Determine the [X, Y] coordinate at the center of the cell enclosing the given text.  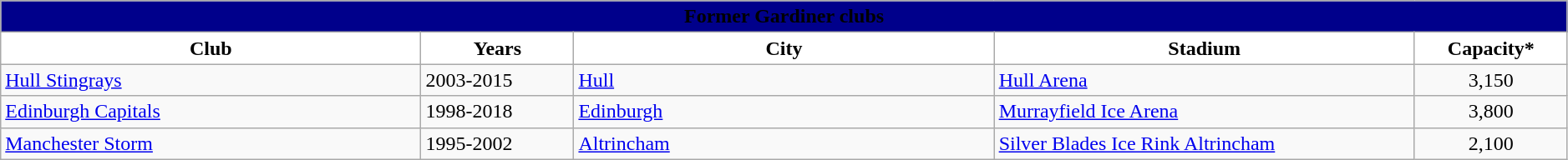
Capacity* [1490, 48]
Manchester Storm [211, 143]
Hull [784, 80]
Hull Stingrays [211, 80]
1995-2002 [498, 143]
Edinburgh Capitals [211, 112]
Altrincham [784, 143]
3,800 [1490, 112]
Hull Arena [1205, 80]
Former Gardiner clubs [784, 17]
1998-2018 [498, 112]
Silver Blades Ice Rink Altrincham [1205, 143]
Stadium [1205, 48]
2,100 [1490, 143]
Murrayfield Ice Arena [1205, 112]
City [784, 48]
3,150 [1490, 80]
Years [498, 48]
2003-2015 [498, 80]
Edinburgh [784, 112]
Club [211, 48]
